Search for the cell housing the specified text and yield its [X, Y] center coordinate. 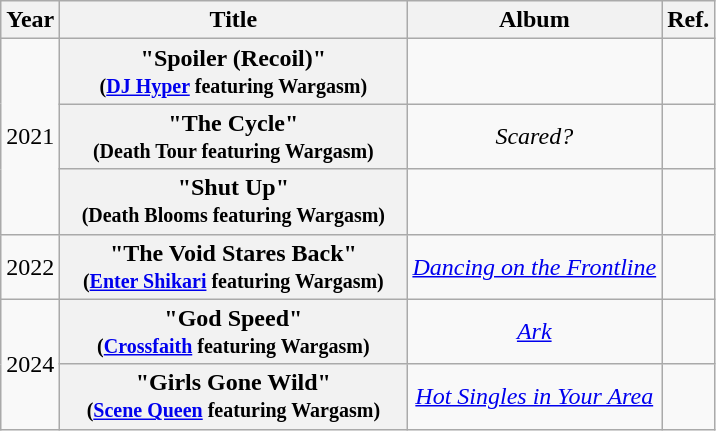
"Girls Gone Wild"(Scene Queen featuring Wargasm) [234, 396]
2021 [30, 136]
2024 [30, 364]
Album [534, 20]
Hot Singles in Your Area [534, 396]
"Spoiler (Recoil)"(DJ Hyper featuring Wargasm) [234, 72]
Scared? [534, 136]
2022 [30, 266]
Year [30, 20]
Title [234, 20]
Ark [534, 332]
"The Cycle"(Death Tour featuring Wargasm) [234, 136]
"God Speed"(Crossfaith featuring Wargasm) [234, 332]
Ref. [688, 20]
Dancing on the Frontline [534, 266]
"The Void Stares Back"(Enter Shikari featuring Wargasm) [234, 266]
"Shut Up"(Death Blooms featuring Wargasm) [234, 202]
